Detect which cell encompasses the target text, then output its (x, y) center coordinate. 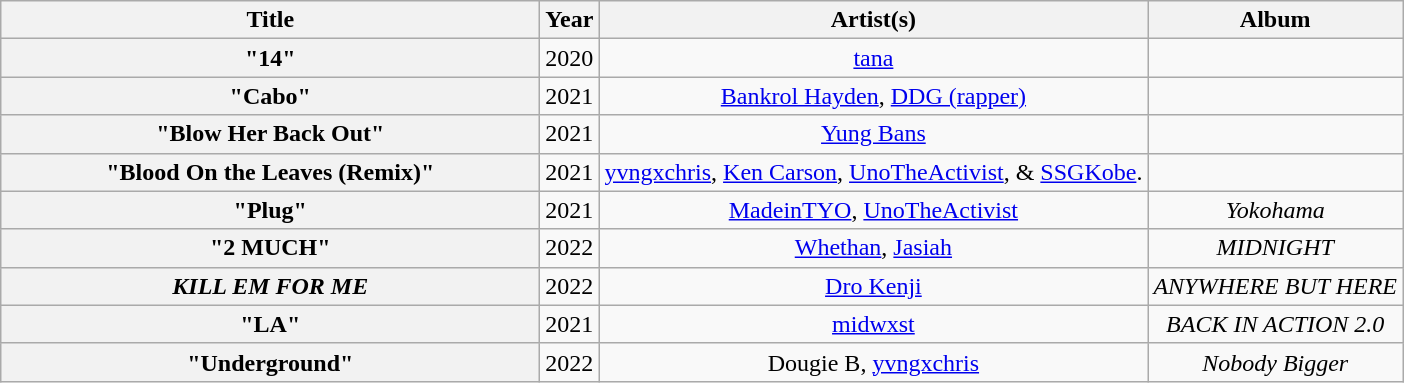
yvngxchris, Ken Carson, UnoTheActivist, & SSGKobe. (874, 172)
Yokohama (1276, 210)
2020 (570, 58)
"Underground" (270, 362)
midwxst (874, 324)
MadeinTYO, UnoTheActivist (874, 210)
Yung Bans (874, 134)
"Cabo" (270, 96)
"2 MUCH" (270, 248)
Bankrol Hayden, DDG (rapper) (874, 96)
Dougie B, yvngxchris (874, 362)
"14" (270, 58)
"Blow Her Back Out" (270, 134)
Dro Kenji (874, 286)
BACK IN ACTION 2.0 (1276, 324)
Artist(s) (874, 20)
Year (570, 20)
tana (874, 58)
Album (1276, 20)
Whethan, Jasiah (874, 248)
Title (270, 20)
MIDNIGHT (1276, 248)
KILL EM FOR ME (270, 286)
Nobody Bigger (1276, 362)
"LA" (270, 324)
ANYWHERE BUT HERE (1276, 286)
"Plug" (270, 210)
"Blood On the Leaves (Remix)" (270, 172)
